Scan for the cell matching the given text and deliver its (X, Y) coordinate at center. 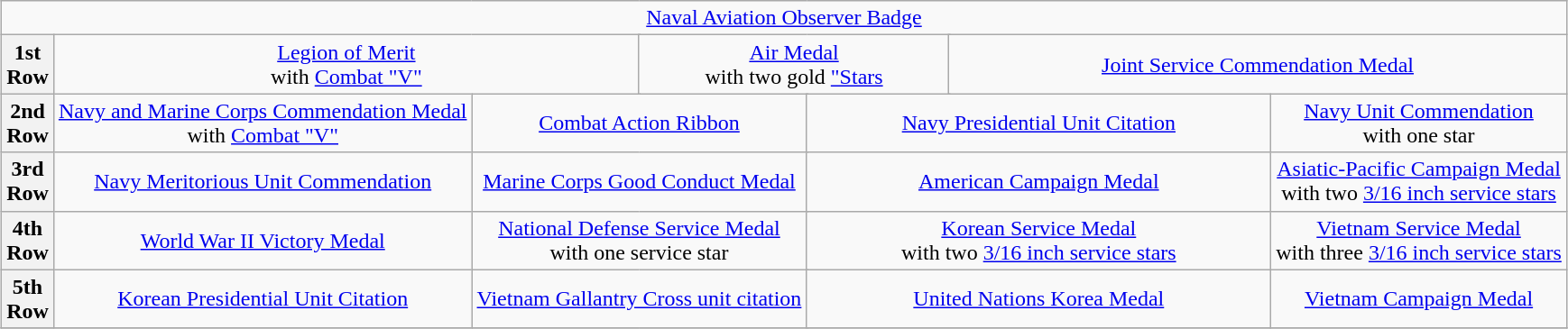
National Defense Service Medal with one service star (639, 240)
American Campaign Medal (1039, 182)
Vietnam Service Medal with three 3/16 inch service stars (1419, 240)
Vietnam Gallantry Cross unit citation (639, 299)
Korean Service Medal with two 3/16 inch service stars (1039, 240)
4thRow (28, 240)
3rdRow (28, 182)
Navy Presidential Unit Citation (1039, 123)
Navy Unit Commendation with one star (1419, 123)
2ndRow (28, 123)
Joint Service Commendation Medal (1258, 65)
Marine Corps Good Conduct Medal (639, 182)
Navy Meritorious Unit Commendation (263, 182)
Combat Action Ribbon (639, 123)
Korean Presidential Unit Citation (263, 299)
Air Medal with two gold "Stars (794, 65)
United Nations Korea Medal (1039, 299)
1stRow (28, 65)
Vietnam Campaign Medal (1419, 299)
Navy and Marine Corps Commendation Medal with Combat "V" (263, 123)
Asiatic-Pacific Campaign Medal with two 3/16 inch service stars (1419, 182)
World War II Victory Medal (263, 240)
5thRow (28, 299)
Legion of Merit with Combat "V" (346, 65)
Naval Aviation Observer Badge (785, 18)
